Scan for the cell matching the given text and deliver its (x, y) coordinate at center. 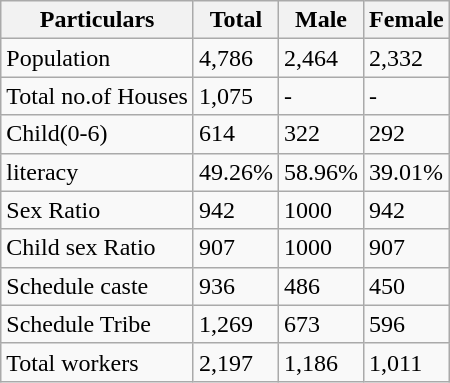
Total workers (98, 362)
Population (98, 58)
Schedule caste (98, 286)
673 (322, 324)
Female (407, 20)
450 (407, 286)
39.01% (407, 172)
2,197 (236, 362)
596 (407, 324)
1,186 (322, 362)
614 (236, 134)
1,269 (236, 324)
Total no.of Houses (98, 96)
Child(0-6) (98, 134)
49.26% (236, 172)
2,464 (322, 58)
58.96% (322, 172)
1,075 (236, 96)
Particulars (98, 20)
4,786 (236, 58)
literacy (98, 172)
486 (322, 286)
Sex Ratio (98, 210)
1,011 (407, 362)
Child sex Ratio (98, 248)
322 (322, 134)
292 (407, 134)
Schedule Tribe (98, 324)
2,332 (407, 58)
Male (322, 20)
936 (236, 286)
Total (236, 20)
